Return [x, y] of the center of cell containing provided text 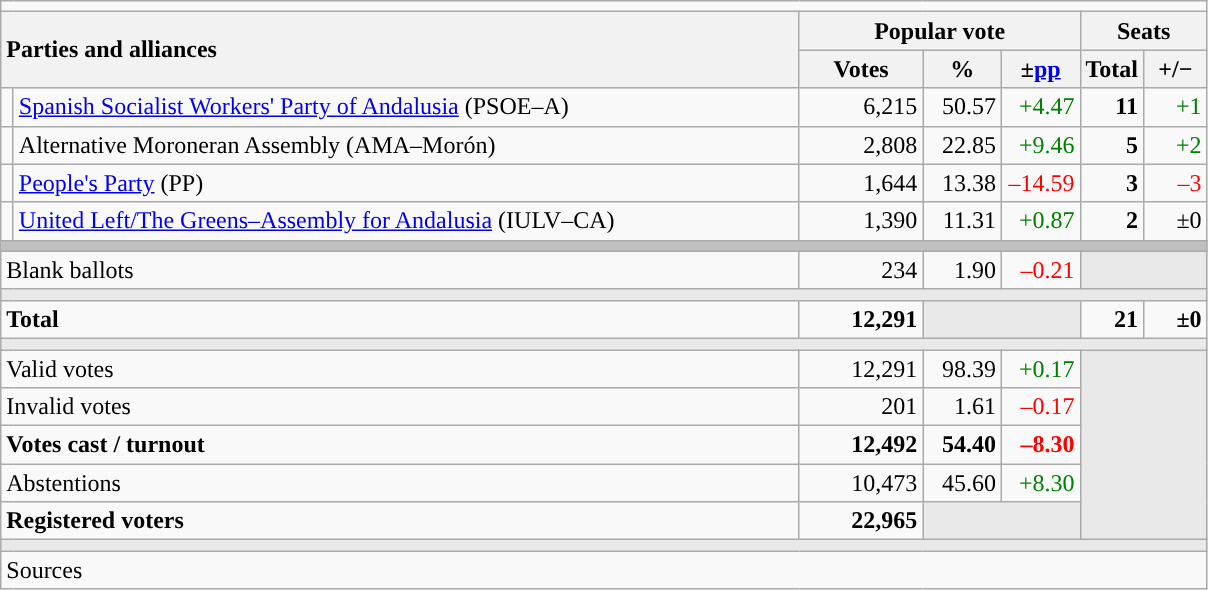
Registered voters [400, 521]
Blank ballots [400, 270]
3 [1112, 183]
±pp [1040, 69]
2,808 [861, 145]
54.40 [962, 445]
Popular vote [940, 31]
1.61 [962, 407]
+1 [1176, 107]
6,215 [861, 107]
1,644 [861, 183]
+0.17 [1040, 369]
Abstentions [400, 483]
+0.87 [1040, 221]
+8.30 [1040, 483]
–8.30 [1040, 445]
21 [1112, 319]
50.57 [962, 107]
+9.46 [1040, 145]
201 [861, 407]
–14.59 [1040, 183]
13.38 [962, 183]
234 [861, 270]
Parties and alliances [400, 50]
11 [1112, 107]
2 [1112, 221]
–0.17 [1040, 407]
45.60 [962, 483]
+/− [1176, 69]
–0.21 [1040, 270]
22,965 [861, 521]
1.90 [962, 270]
10,473 [861, 483]
1,390 [861, 221]
Seats [1144, 31]
11.31 [962, 221]
+4.47 [1040, 107]
Votes cast / turnout [400, 445]
22.85 [962, 145]
Invalid votes [400, 407]
5 [1112, 145]
Spanish Socialist Workers' Party of Andalusia (PSOE–A) [406, 107]
+2 [1176, 145]
98.39 [962, 369]
% [962, 69]
Alternative Moroneran Assembly (AMA–Morón) [406, 145]
Valid votes [400, 369]
12,492 [861, 445]
People's Party (PP) [406, 183]
Votes [861, 69]
–3 [1176, 183]
United Left/The Greens–Assembly for Andalusia (IULV–CA) [406, 221]
Sources [604, 570]
